Locate the cell with the specified text and output its (X, Y) center coordinate. 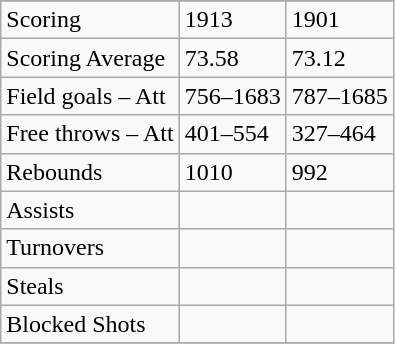
992 (340, 172)
73.12 (340, 58)
Free throws – Att (90, 134)
Blocked Shots (90, 324)
73.58 (232, 58)
1913 (232, 20)
Steals (90, 286)
756–1683 (232, 96)
401–554 (232, 134)
787–1685 (340, 96)
1901 (340, 20)
Field goals – Att (90, 96)
Assists (90, 210)
Rebounds (90, 172)
Scoring (90, 20)
1010 (232, 172)
327–464 (340, 134)
Scoring Average (90, 58)
Turnovers (90, 248)
